Scan for the cell matching the given text and deliver its (x, y) coordinate at center. 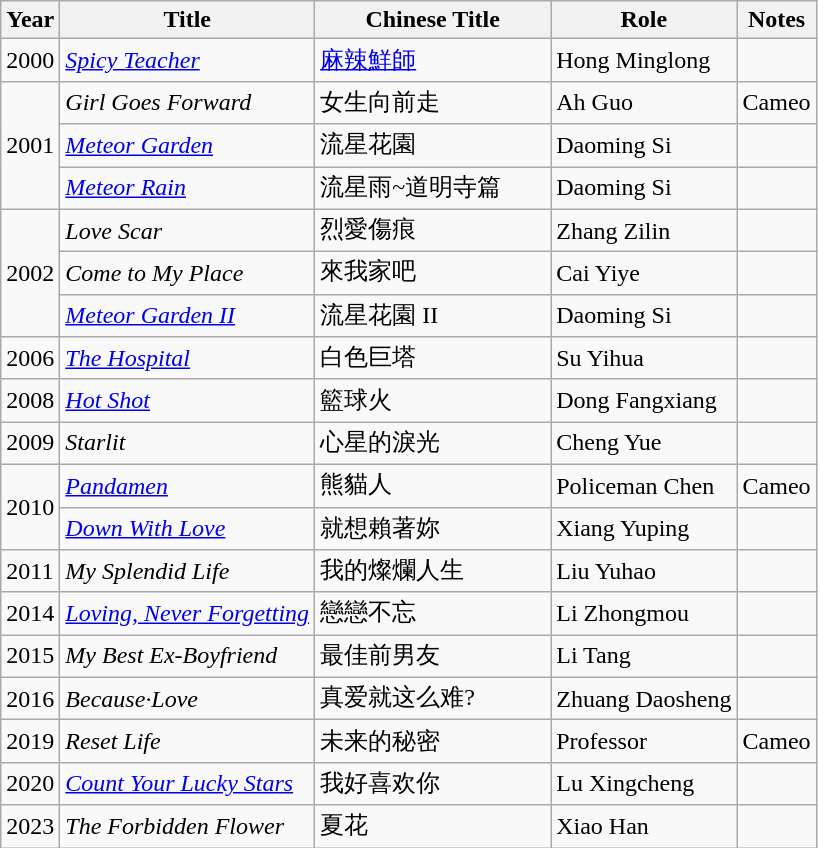
2006 (30, 358)
Su Yihua (644, 358)
2011 (30, 572)
Professor (644, 742)
女生向前走 (433, 102)
2014 (30, 614)
白色巨塔 (433, 358)
Zhuang Daosheng (644, 698)
戀戀不忘 (433, 614)
Chinese Title (433, 20)
Lu Xingcheng (644, 784)
Spicy Teacher (188, 60)
Loving, Never Forgetting (188, 614)
我的燦爛人生 (433, 572)
2019 (30, 742)
Girl Goes Forward (188, 102)
Because·Love (188, 698)
流星花園 II (433, 316)
熊貓人 (433, 486)
2016 (30, 698)
Reset Life (188, 742)
Li Tang (644, 656)
流星花園 (433, 146)
就想賴著妳 (433, 528)
最佳前男友 (433, 656)
2009 (30, 444)
麻辣鮮師 (433, 60)
Down With Love (188, 528)
Role (644, 20)
The Hospital (188, 358)
Pandamen (188, 486)
Love Scar (188, 230)
Xiao Han (644, 826)
Notes (776, 20)
Xiang Yuping (644, 528)
我好喜欢你 (433, 784)
籃球火 (433, 400)
2015 (30, 656)
Cheng Yue (644, 444)
Cai Yiye (644, 274)
2023 (30, 826)
My Splendid Life (188, 572)
Meteor Garden II (188, 316)
Meteor Rain (188, 188)
2020 (30, 784)
夏花 (433, 826)
2000 (30, 60)
未来的秘密 (433, 742)
Hot Shot (188, 400)
2001 (30, 145)
Title (188, 20)
流星雨~道明寺篇 (433, 188)
Zhang Zilin (644, 230)
Count Your Lucky Stars (188, 784)
Li Zhongmou (644, 614)
來我家吧 (433, 274)
Dong Fangxiang (644, 400)
Come to My Place (188, 274)
2002 (30, 273)
真爱就这么难? (433, 698)
Meteor Garden (188, 146)
2010 (30, 506)
Hong Minglong (644, 60)
Ah Guo (644, 102)
心星的淚光 (433, 444)
2008 (30, 400)
The Forbidden Flower (188, 826)
Starlit (188, 444)
My Best Ex-Boyfriend (188, 656)
烈愛傷痕 (433, 230)
Liu Yuhao (644, 572)
Year (30, 20)
Policeman Chen (644, 486)
